Output the [X, Y] coordinate of the center of the cell containing the given text.  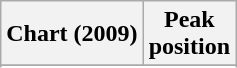
Chart (2009) [72, 34]
Peakposition [189, 34]
